For the text-containing cell, return its midpoint in [x, y] coordinate format. 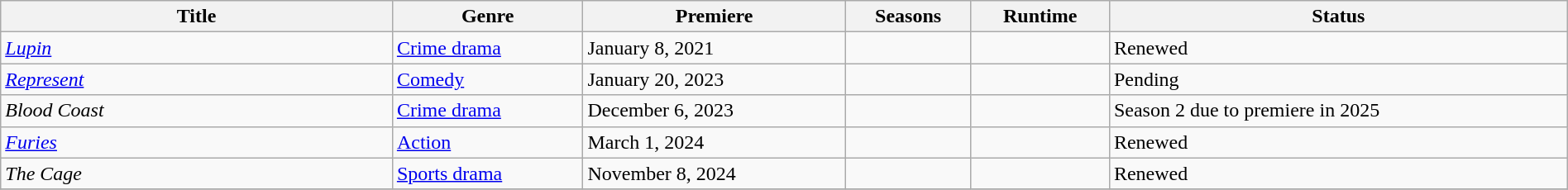
March 1, 2024 [715, 142]
Lupin [197, 48]
Genre [488, 17]
January 8, 2021 [715, 48]
Furies [197, 142]
Comedy [488, 79]
January 20, 2023 [715, 79]
Season 2 due to premiere in 2025 [1338, 111]
Sports drama [488, 173]
Premiere [715, 17]
Status [1338, 17]
December 6, 2023 [715, 111]
Action [488, 142]
Blood Coast [197, 111]
Represent [197, 79]
The Cage [197, 173]
Title [197, 17]
November 8, 2024 [715, 173]
Seasons [908, 17]
Runtime [1040, 17]
Pending [1338, 79]
